Scan for the cell matching the given text and deliver its [X, Y] coordinate at center. 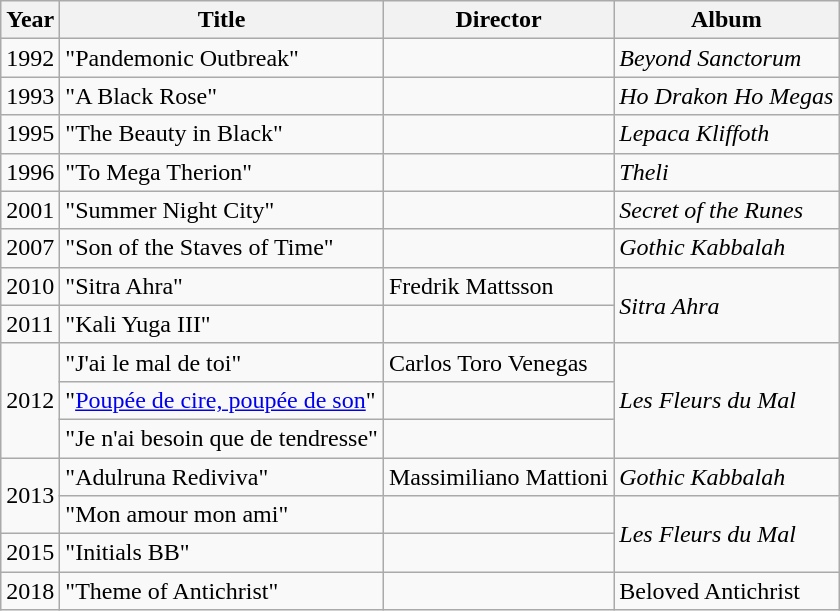
Director [498, 20]
Ho Drakon Ho Megas [726, 96]
Secret of the Runes [726, 210]
"Sitra Ahra" [222, 286]
"J'ai le mal de toi" [222, 362]
"Adulruna Rediviva" [222, 477]
"Poupée de cire, poupée de son" [222, 400]
Lepaca Kliffoth [726, 134]
Theli [726, 172]
2015 [30, 553]
"Summer Night City" [222, 210]
"Initials BB" [222, 553]
"Kali Yuga III" [222, 324]
"A Black Rose" [222, 96]
Massimiliano Mattioni [498, 477]
2007 [30, 248]
2012 [30, 400]
1996 [30, 172]
"Mon amour mon ami" [222, 515]
1992 [30, 58]
Title [222, 20]
Year [30, 20]
Fredrik Mattsson [498, 286]
"To Mega Therion" [222, 172]
Album [726, 20]
2013 [30, 496]
1993 [30, 96]
1995 [30, 134]
Carlos Toro Venegas [498, 362]
"The Beauty in Black" [222, 134]
"Je n'ai besoin que de tendresse" [222, 438]
2001 [30, 210]
"Theme of Antichrist" [222, 591]
Sitra Ahra [726, 305]
Beloved Antichrist [726, 591]
"Pandemonic Outbreak" [222, 58]
2011 [30, 324]
2010 [30, 286]
Beyond Sanctorum [726, 58]
2018 [30, 591]
"Son of the Staves of Time" [222, 248]
